Scan for the cell matching the given text and deliver its [x, y] coordinate at center. 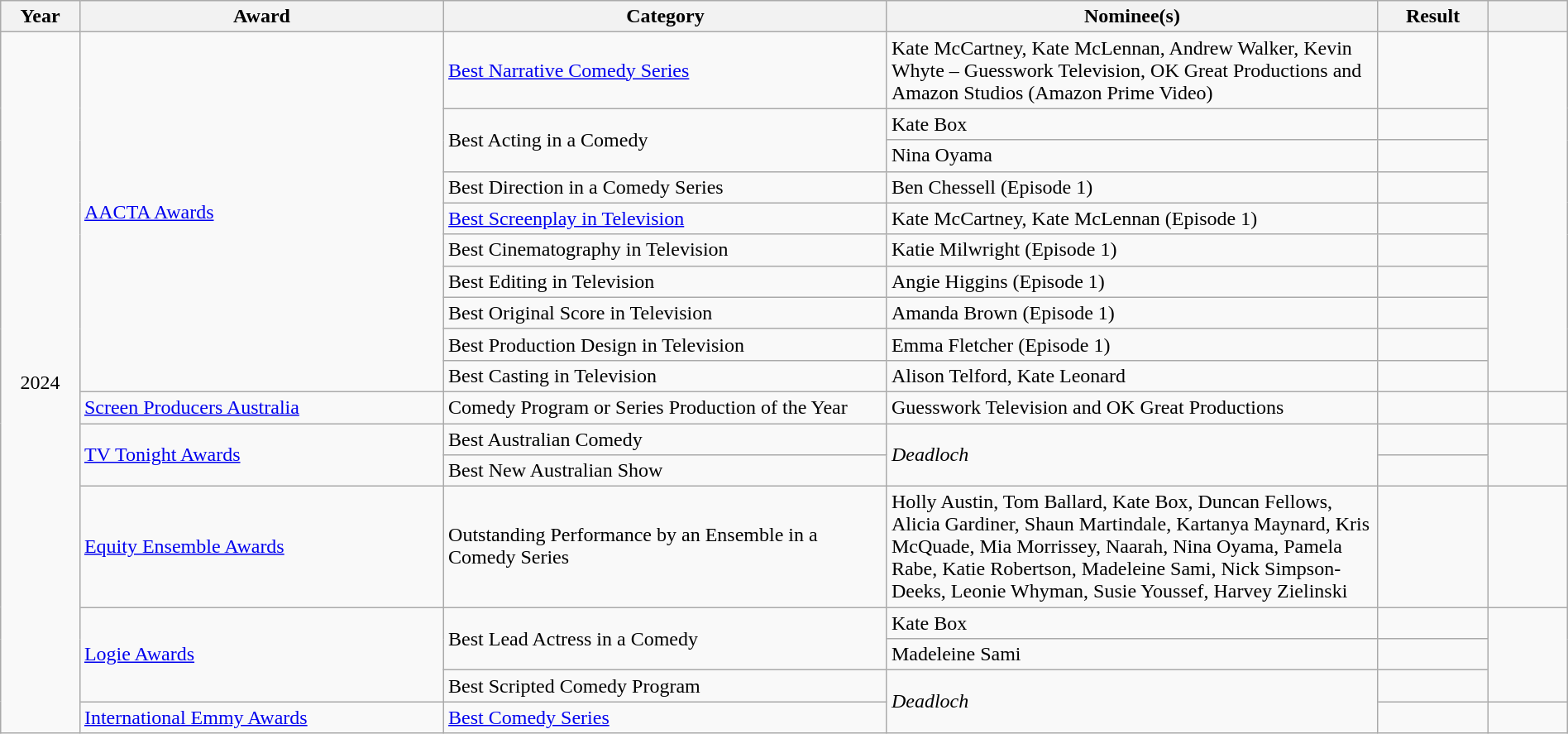
Alison Telford, Kate Leonard [1131, 376]
Best Australian Comedy [666, 439]
Guesswork Television and OK Great Productions [1131, 407]
Nina Oyama [1131, 156]
Best Screenplay in Television [666, 218]
Best Scripted Comedy Program [666, 686]
Best Production Design in Television [666, 344]
2024 [41, 382]
Amanda Brown (Episode 1) [1131, 313]
Best Direction in a Comedy Series [666, 187]
Screen Producers Australia [261, 407]
Madeleine Sami [1131, 655]
Best Casting in Television [666, 376]
Best New Australian Show [666, 471]
Ben Chessell (Episode 1) [1131, 187]
Emma Fletcher (Episode 1) [1131, 344]
Katie Milwright (Episode 1) [1131, 250]
Award [261, 17]
Kate McCartney, Kate McLennan, Andrew Walker, Kevin Whyte – Guesswork Television, OK Great Productions and Amazon Studios (Amazon Prime Video) [1131, 70]
Best Cinematography in Television [666, 250]
Outstanding Performance by an Ensemble in a Comedy Series [666, 547]
AACTA Awards [261, 212]
Nominee(s) [1131, 17]
Kate McCartney, Kate McLennan (Episode 1) [1131, 218]
Best Acting in a Comedy [666, 140]
Best Original Score in Television [666, 313]
TV Tonight Awards [261, 455]
Year [41, 17]
Best Lead Actress in a Comedy [666, 639]
Category [666, 17]
International Emmy Awards [261, 717]
Best Comedy Series [666, 717]
Best Editing in Television [666, 281]
Equity Ensemble Awards [261, 547]
Result [1433, 17]
Comedy Program or Series Production of the Year [666, 407]
Logie Awards [261, 655]
Best Narrative Comedy Series [666, 70]
Angie Higgins (Episode 1) [1131, 281]
